Extract the [x, y] coordinate from the center of the cell holding the provided text.  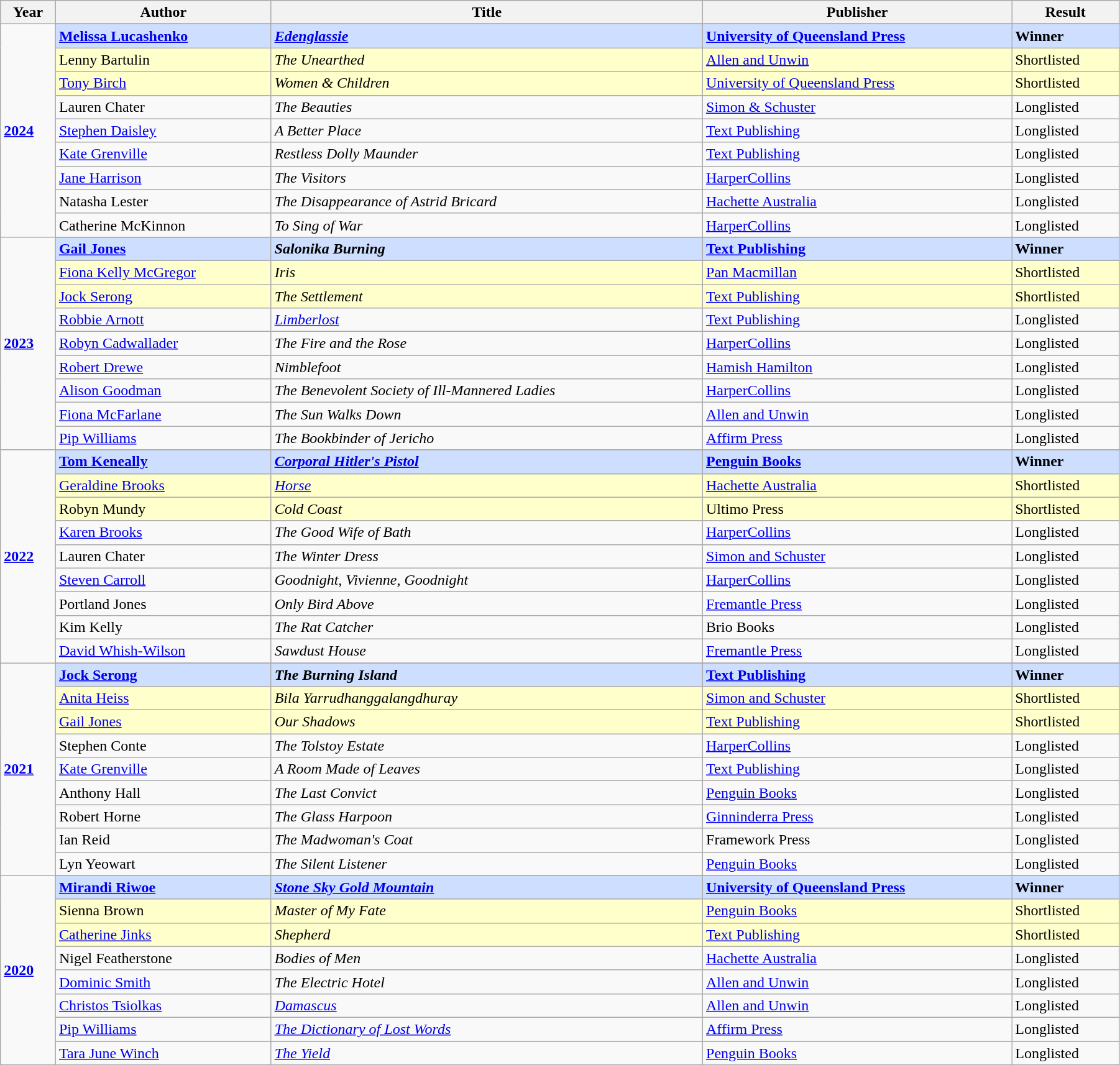
Geraldine Brooks [163, 485]
Only Bird Above [487, 603]
Restless Dolly Maunder [487, 154]
The Tolstoy Estate [487, 746]
Karen Brooks [163, 532]
Nimblefoot [487, 367]
The Bookbinder of Jericho [487, 438]
2021 [29, 769]
Damascus [487, 1005]
The Visitors [487, 178]
Ginninderra Press [858, 816]
Robert Drewe [163, 367]
Sawdust House [487, 651]
Framework Press [858, 840]
Tom Keneally [163, 462]
The Rat Catcher [487, 627]
Christos Tsiolkas [163, 1005]
Goodnight, Vivienne, Goodnight [487, 580]
Bila Yarrudhanggalangdhuray [487, 698]
Title [487, 12]
Steven Carroll [163, 580]
A Room Made of Leaves [487, 769]
Tara June Winch [163, 1053]
The Disappearance of Astrid Bricard [487, 201]
David Whish-Wilson [163, 651]
Nigel Featherstone [163, 958]
Dominic Smith [163, 982]
Publisher [858, 12]
Anita Heiss [163, 698]
Author [163, 12]
Our Shadows [487, 722]
Pan Macmillan [858, 272]
Shepherd [487, 935]
Result [1065, 12]
2020 [29, 970]
The Yield [487, 1053]
The Sun Walks Down [487, 414]
Melissa Lucashenko [163, 36]
The Dictionary of Lost Words [487, 1029]
Corporal Hitler's Pistol [487, 462]
Ultimo Press [858, 509]
2023 [29, 343]
Mirandi Riwoe [163, 887]
Simon & Schuster [858, 107]
Ian Reid [163, 840]
Stone Sky Gold Mountain [487, 887]
The Madwoman's Coat [487, 840]
Stephen Conte [163, 746]
Year [29, 12]
Salonika Burning [487, 249]
Edenglassie [487, 36]
The Silent Listener [487, 864]
Portland Jones [163, 603]
Limberlost [487, 320]
Robbie Arnott [163, 320]
Alison Goodman [163, 391]
Cold Coast [487, 509]
Master of My Fate [487, 911]
The Benevolent Society of Ill-Mannered Ladies [487, 391]
Lenny Bartulin [163, 60]
Hamish Hamilton [858, 367]
Jane Harrison [163, 178]
Catherine McKinnon [163, 225]
Lyn Yeowart [163, 864]
Horse [487, 485]
Catherine Jinks [163, 935]
The Winter Dress [487, 556]
Robyn Cadwallader [163, 344]
The Settlement [487, 296]
Robyn Mundy [163, 509]
Fiona Kelly McGregor [163, 272]
A Better Place [487, 130]
The Unearthed [487, 60]
Natasha Lester [163, 201]
Sienna Brown [163, 911]
Anthony Hall [163, 793]
2022 [29, 557]
The Beauties [487, 107]
The Good Wife of Bath [487, 532]
Bodies of Men [487, 958]
The Glass Harpoon [487, 816]
Iris [487, 272]
Fiona McFarlane [163, 414]
To Sing of War [487, 225]
Brio Books [858, 627]
2024 [29, 130]
Stephen Daisley [163, 130]
Women & Children [487, 83]
Kim Kelly [163, 627]
The Burning Island [487, 674]
The Last Convict [487, 793]
The Fire and the Rose [487, 344]
Tony Birch [163, 83]
Robert Horne [163, 816]
The Electric Hotel [487, 982]
